Scan for the cell matching the given text and deliver its (X, Y) coordinate at center. 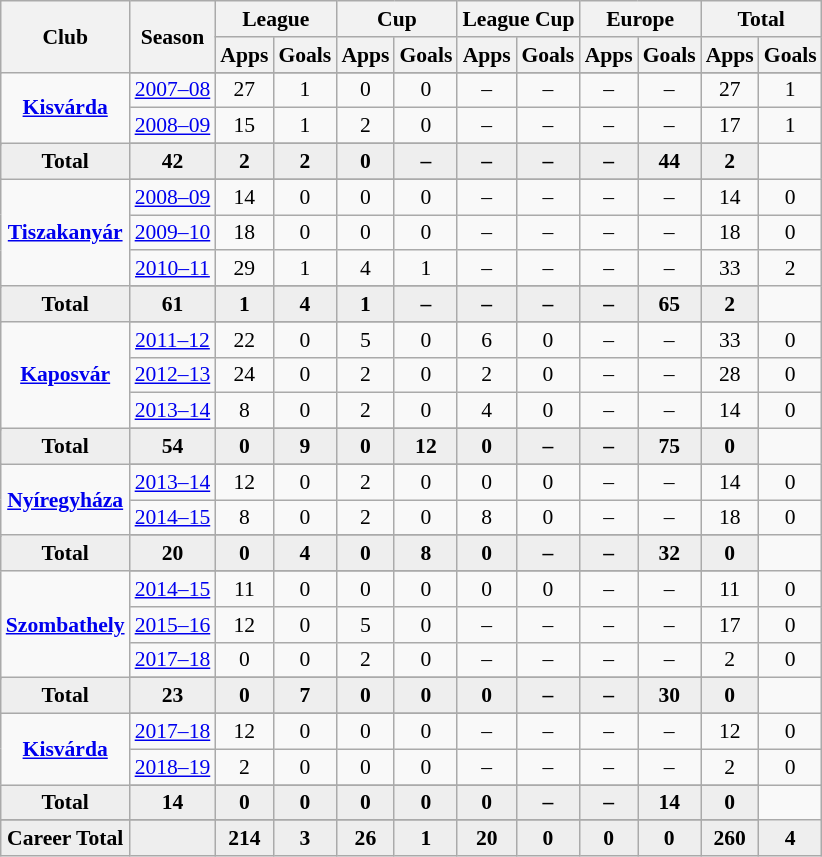
15 (244, 126)
30 (670, 696)
26 (365, 839)
Career Total (66, 839)
Club (66, 36)
3 (304, 839)
260 (730, 839)
65 (670, 304)
2018–19 (173, 767)
28 (730, 375)
2012–13 (173, 375)
League (276, 19)
League Cup (518, 19)
61 (173, 304)
Tiszakanyár (66, 232)
75 (670, 447)
Szombathely (66, 624)
42 (173, 162)
Kaposvár (66, 376)
2010–11 (173, 269)
9 (304, 447)
44 (670, 162)
Cup (396, 19)
6 (486, 340)
2015–16 (173, 625)
2011–12 (173, 340)
29 (244, 269)
Europe (640, 19)
7 (304, 696)
Nyíregyháza (66, 500)
2009–10 (173, 233)
Season (173, 36)
32 (670, 554)
24 (244, 375)
2007–08 (173, 90)
214 (244, 839)
23 (173, 696)
54 (173, 447)
22 (244, 340)
